Return (x, y) of the center of cell containing provided text 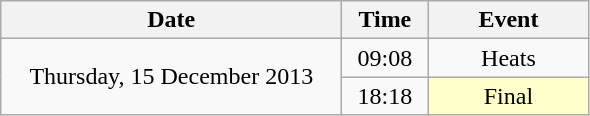
Thursday, 15 December 2013 (172, 77)
Event (508, 20)
Final (508, 96)
Heats (508, 58)
09:08 (385, 58)
Date (172, 20)
Time (385, 20)
18:18 (385, 96)
